Pinpoint the cell where the given text exists, returning its (x, y) midpoint coordinate. 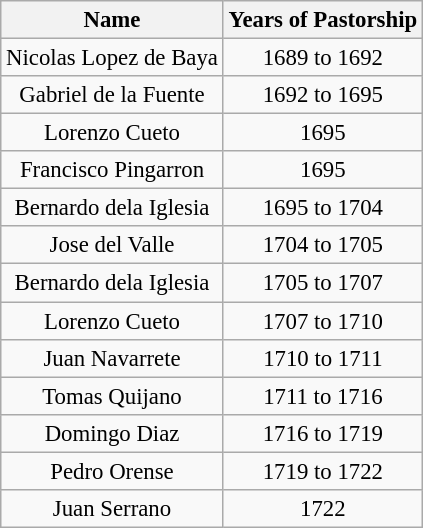
Years of Pastorship (322, 20)
Francisco Pingarron (112, 170)
Nicolas Lopez de Baya (112, 58)
1689 to 1692 (322, 58)
1705 to 1707 (322, 283)
1722 (322, 509)
1692 to 1695 (322, 95)
Tomas Quijano (112, 396)
Juan Serrano (112, 509)
1710 to 1711 (322, 358)
1716 to 1719 (322, 433)
Gabriel de la Fuente (112, 95)
1719 to 1722 (322, 471)
Juan Navarrete (112, 358)
Domingo Diaz (112, 433)
Name (112, 20)
1704 to 1705 (322, 245)
1707 to 1710 (322, 321)
Pedro Orense (112, 471)
Jose del Valle (112, 245)
1711 to 1716 (322, 396)
1695 to 1704 (322, 208)
